Capture the cell that displays the provided text and extract its (x, y) central coordinate. 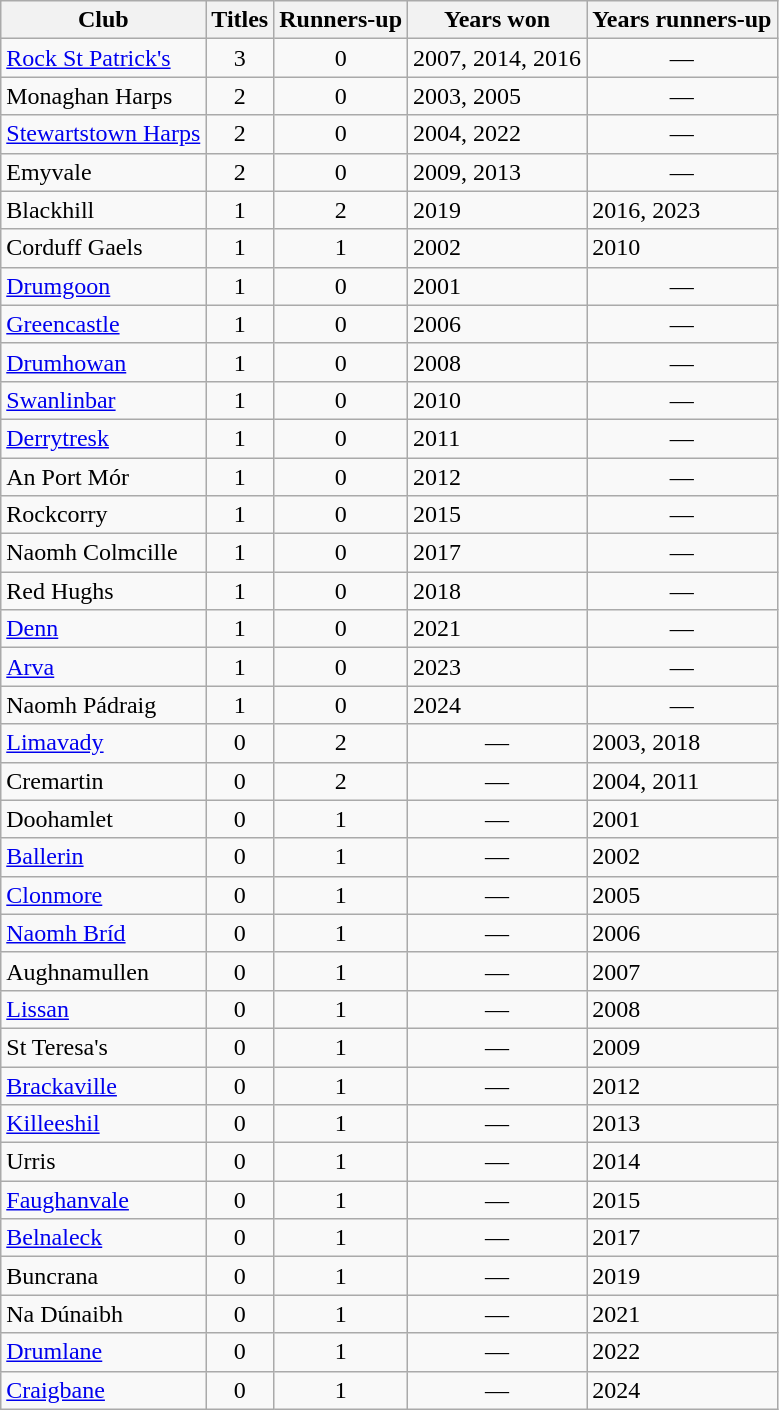
2013 (682, 1124)
2009 (682, 1047)
Monaghan Harps (104, 96)
2005 (682, 895)
2016, 2023 (682, 210)
Titles (240, 20)
Urris (104, 1162)
An Port Mór (104, 477)
Brackaville (104, 1085)
Corduff Gaels (104, 248)
Greencastle (104, 324)
2004, 2022 (498, 134)
Naomh Bríd (104, 933)
2023 (498, 667)
Cremartin (104, 781)
Rock St Patrick's (104, 58)
Limavady (104, 743)
Craigbane (104, 1390)
Emyvale (104, 172)
2007 (682, 971)
Drumlane (104, 1352)
Years won (498, 20)
2018 (498, 591)
Years runners-up (682, 20)
2011 (498, 438)
Drumgoon (104, 286)
Naomh Colmcille (104, 553)
Doohamlet (104, 819)
Clonmore (104, 895)
2003, 2018 (682, 743)
Aughnamullen (104, 971)
2004, 2011 (682, 781)
Derrytresk (104, 438)
2007, 2014, 2016 (498, 58)
St Teresa's (104, 1047)
2022 (682, 1352)
Red Hughs (104, 591)
Naomh Pádraig (104, 705)
2014 (682, 1162)
Denn (104, 629)
Na Dúnaibh (104, 1314)
Runners-up (341, 20)
Club (104, 20)
Faughanvale (104, 1200)
Rockcorry (104, 515)
Buncrana (104, 1276)
Swanlinbar (104, 400)
3 (240, 58)
2009, 2013 (498, 172)
Blackhill (104, 210)
Stewartstown Harps (104, 134)
2003, 2005 (498, 96)
Lissan (104, 1009)
Killeeshil (104, 1124)
Arva (104, 667)
Belnaleck (104, 1238)
Drumhowan (104, 362)
Ballerin (104, 857)
